Capture the cell that displays the provided text and extract its [x, y] central coordinate. 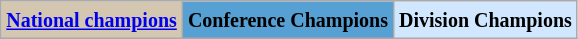
National champions [92, 20]
Division Champions [486, 20]
Conference Champions [288, 20]
